Determine the (X, Y) coordinate at the center of the cell enclosing the given text.  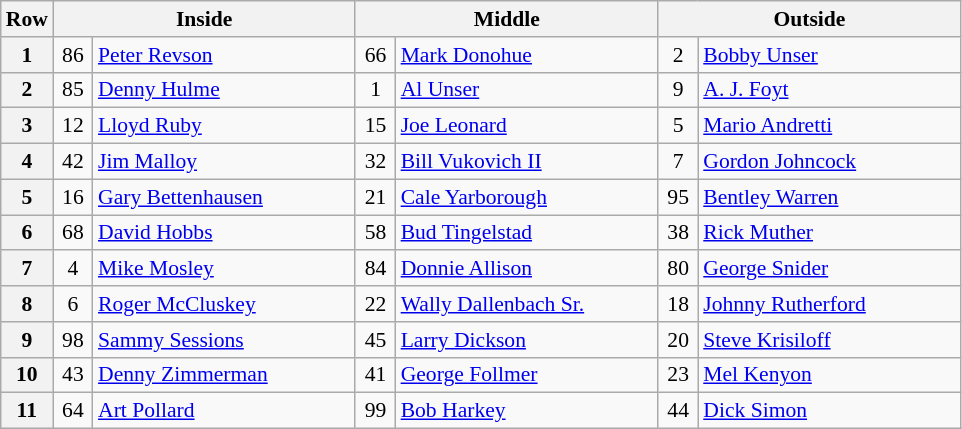
Gary Bettenhausen (224, 197)
A. J. Foyt (829, 90)
Bill Vukovich II (527, 162)
22 (375, 304)
Dick Simon (829, 411)
Mark Donohue (527, 55)
21 (375, 197)
32 (375, 162)
Denny Zimmerman (224, 375)
Bob Harkey (527, 411)
44 (678, 411)
Mike Mosley (224, 269)
Lloyd Ruby (224, 126)
16 (73, 197)
3 (27, 126)
Row (27, 19)
41 (375, 375)
84 (375, 269)
Middle (506, 19)
45 (375, 340)
12 (73, 126)
Bobby Unser (829, 55)
11 (27, 411)
86 (73, 55)
Wally Dallenbach Sr. (527, 304)
10 (27, 375)
Johnny Rutherford (829, 304)
38 (678, 233)
99 (375, 411)
58 (375, 233)
Cale Yarborough (527, 197)
George Snider (829, 269)
85 (73, 90)
Bentley Warren (829, 197)
Gordon Johncock (829, 162)
Al Unser (527, 90)
Larry Dickson (527, 340)
98 (73, 340)
80 (678, 269)
David Hobbs (224, 233)
Joe Leonard (527, 126)
Inside (204, 19)
Mario Andretti (829, 126)
Peter Revson (224, 55)
64 (73, 411)
Bud Tingelstad (527, 233)
Jim Malloy (224, 162)
43 (73, 375)
Mel Kenyon (829, 375)
George Follmer (527, 375)
Outside (810, 19)
20 (678, 340)
68 (73, 233)
8 (27, 304)
15 (375, 126)
Roger McCluskey (224, 304)
Rick Muther (829, 233)
42 (73, 162)
Art Pollard (224, 411)
66 (375, 55)
23 (678, 375)
18 (678, 304)
Donnie Allison (527, 269)
95 (678, 197)
Steve Krisiloff (829, 340)
Denny Hulme (224, 90)
Sammy Sessions (224, 340)
